Determine the [X, Y] coordinate at the center of the cell enclosing the given text.  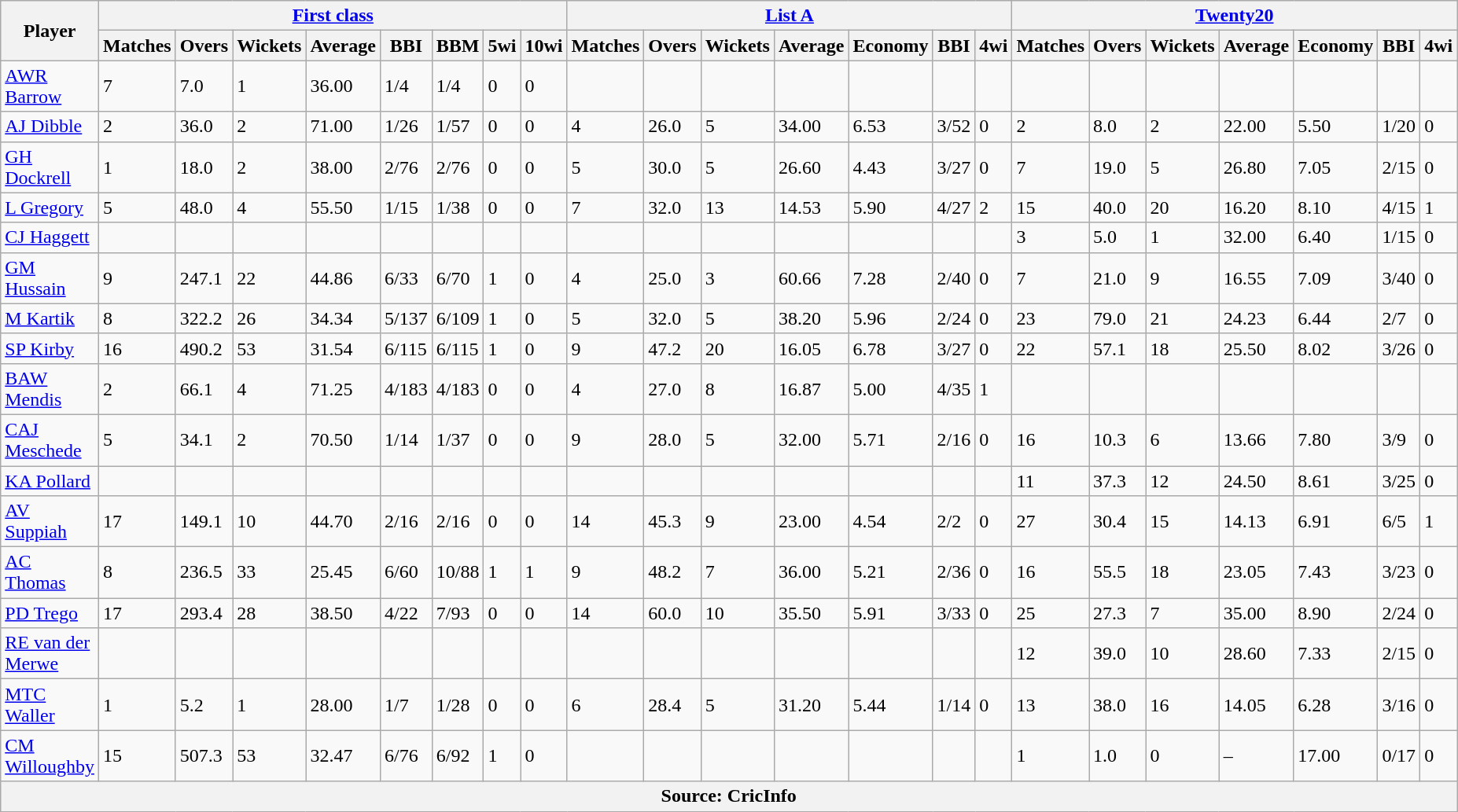
7.05 [1335, 167]
8.0 [1117, 127]
60.66 [812, 278]
CM Willoughby [50, 756]
CJ Haggett [50, 237]
CAJ Meschede [50, 440]
26.0 [672, 127]
48.2 [672, 572]
45.3 [672, 522]
2/40 [954, 278]
17.00 [1335, 756]
3/9 [1399, 440]
16.55 [1257, 278]
55.5 [1117, 572]
16.05 [812, 348]
79.0 [1117, 318]
23 [1051, 318]
4.43 [890, 167]
28 [269, 613]
– [1257, 756]
8.90 [1335, 613]
4.54 [890, 522]
236.5 [204, 572]
6.44 [1335, 318]
149.1 [204, 522]
71.25 [343, 388]
6/92 [458, 756]
21.0 [1117, 278]
34.1 [204, 440]
5.50 [1335, 127]
GM Hussain [50, 278]
6.91 [1335, 522]
1.0 [1117, 756]
26.60 [812, 167]
3/40 [1399, 278]
16.20 [1257, 208]
5.44 [890, 704]
23.00 [812, 522]
2/2 [954, 522]
7.28 [890, 278]
4/22 [406, 613]
6.78 [890, 348]
38.00 [343, 167]
8.61 [1335, 480]
71.00 [343, 127]
11 [1051, 480]
AJ Dibble [50, 127]
34.34 [343, 318]
3/16 [1399, 704]
4/15 [1399, 208]
6.28 [1335, 704]
34.00 [812, 127]
5.91 [890, 613]
KA Pollard [50, 480]
14.53 [812, 208]
1/20 [1399, 127]
5/137 [406, 318]
7.0 [204, 86]
26.80 [1257, 167]
10/88 [458, 572]
5wi [502, 46]
List A [790, 16]
19.0 [1117, 167]
RE van der Merwe [50, 654]
25 [1051, 613]
8.02 [1335, 348]
35.50 [812, 613]
14.05 [1257, 704]
57.1 [1117, 348]
Player [50, 31]
322.2 [204, 318]
48.0 [204, 208]
22.00 [1257, 127]
3/23 [1399, 572]
3/52 [954, 127]
3/33 [954, 613]
10wi [544, 46]
5.0 [1117, 237]
0/17 [1399, 756]
2/7 [1399, 318]
28.4 [672, 704]
5.21 [890, 572]
31.20 [812, 704]
60.0 [672, 613]
16.87 [812, 388]
28.00 [343, 704]
1/37 [458, 440]
6/60 [406, 572]
37.3 [1117, 480]
5.71 [890, 440]
38.20 [812, 318]
32.47 [343, 756]
GH Dockrell [50, 167]
25.0 [672, 278]
44.86 [343, 278]
490.2 [204, 348]
7.09 [1335, 278]
1/28 [458, 704]
66.1 [204, 388]
36.0 [204, 127]
507.3 [204, 756]
BAW Mendis [50, 388]
6/70 [458, 278]
4/27 [954, 208]
13.66 [1257, 440]
28.0 [672, 440]
6/33 [406, 278]
35.00 [1257, 613]
1/38 [458, 208]
7.43 [1335, 572]
30.0 [672, 167]
27 [1051, 522]
18.0 [204, 167]
5.90 [890, 208]
10.3 [1117, 440]
AWR Barrow [50, 86]
23.05 [1257, 572]
8.10 [1335, 208]
1/57 [458, 127]
21 [1183, 318]
2/36 [954, 572]
SP Kirby [50, 348]
24.23 [1257, 318]
31.54 [343, 348]
MTC Waller [50, 704]
6/76 [406, 756]
38.50 [343, 613]
M Kartik [50, 318]
33 [269, 572]
24.50 [1257, 480]
L Gregory [50, 208]
AV Suppiah [50, 522]
27.3 [1117, 613]
4/35 [954, 388]
Source: CricInfo [729, 796]
44.70 [343, 522]
First class [333, 16]
7.33 [1335, 654]
Twenty20 [1235, 16]
6.40 [1335, 237]
BBM [458, 46]
3/25 [1399, 480]
3/26 [1399, 348]
5.96 [890, 318]
25.50 [1257, 348]
39.0 [1117, 654]
26 [269, 318]
1/26 [406, 127]
7.80 [1335, 440]
28.60 [1257, 654]
7/93 [458, 613]
30.4 [1117, 522]
AC Thomas [50, 572]
5.2 [204, 704]
1/7 [406, 704]
293.4 [204, 613]
40.0 [1117, 208]
5.00 [890, 388]
6/5 [1399, 522]
27.0 [672, 388]
70.50 [343, 440]
55.50 [343, 208]
6.53 [890, 127]
14.13 [1257, 522]
38.0 [1117, 704]
PD Trego [50, 613]
47.2 [672, 348]
25.45 [343, 572]
6/109 [458, 318]
247.1 [204, 278]
